Provide the [x, y] coordinate of the cell's center where the given text is located.  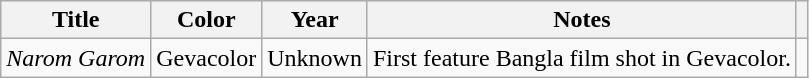
Unknown [315, 58]
Color [206, 20]
Narom Garom [76, 58]
Notes [582, 20]
Gevacolor [206, 58]
First feature Bangla film shot in Gevacolor. [582, 58]
Year [315, 20]
Title [76, 20]
